Return (X, Y) of the center of cell containing provided text 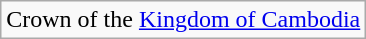
Crown of the Kingdom of Cambodia (184, 20)
